Extract the [X, Y] coordinate from the center of the cell holding the provided text.  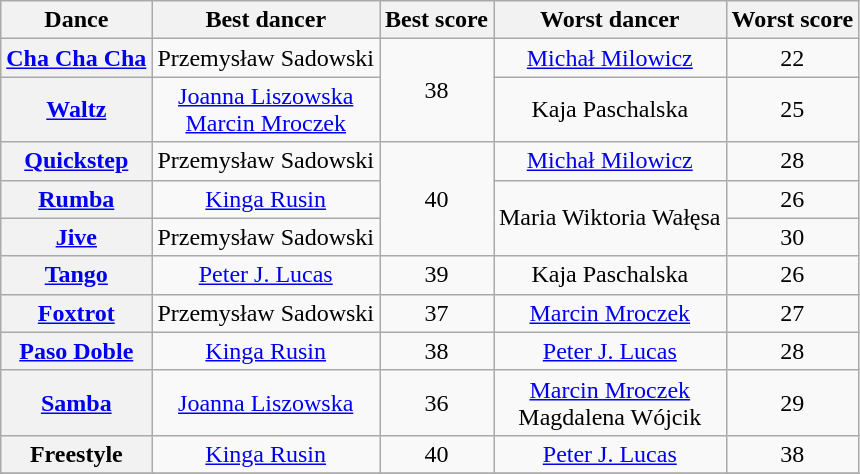
22 [792, 58]
Freestyle [76, 454]
29 [792, 402]
Jive [76, 237]
Rumba [76, 199]
Worst score [792, 20]
Samba [76, 402]
Cha Cha Cha [76, 58]
Marcin Mroczek [610, 313]
Foxtrot [76, 313]
36 [437, 402]
Dance [76, 20]
39 [437, 275]
Joanna LiszowskaMarcin Mroczek [266, 110]
Worst dancer [610, 20]
Joanna Liszowska [266, 402]
Best score [437, 20]
Quickstep [76, 161]
25 [792, 110]
Tango [76, 275]
30 [792, 237]
Maria Wiktoria Wałęsa [610, 218]
Waltz [76, 110]
Paso Doble [76, 351]
27 [792, 313]
Best dancer [266, 20]
Marcin MroczekMagdalena Wójcik [610, 402]
37 [437, 313]
